Pinpoint the cell where the given text exists, returning its [X, Y] midpoint coordinate. 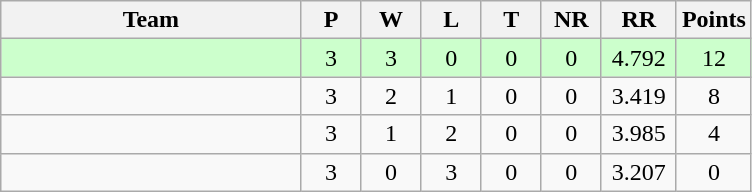
P [331, 20]
3.207 [638, 172]
3.419 [638, 96]
W [391, 20]
T [511, 20]
4 [714, 134]
8 [714, 96]
3.985 [638, 134]
L [451, 20]
NR [571, 20]
Team [151, 20]
12 [714, 58]
4.792 [638, 58]
Points [714, 20]
RR [638, 20]
